Extract the (X, Y) coordinate from the center of the cell holding the provided text.  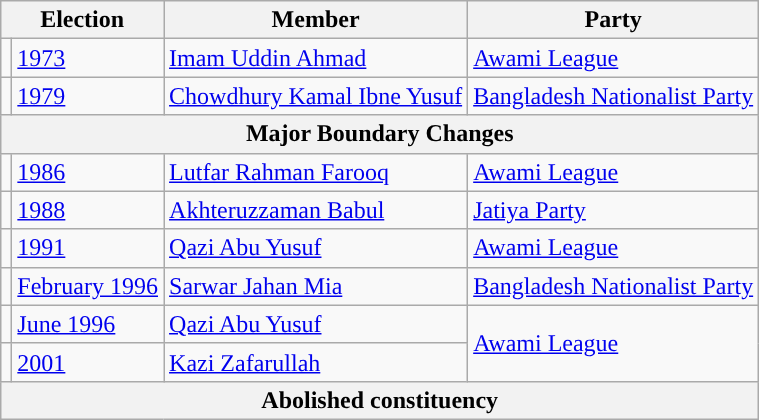
Major Boundary Changes (380, 134)
1986 (88, 172)
June 1996 (88, 324)
February 1996 (88, 286)
Election (82, 20)
2001 (88, 362)
Jatiya Party (614, 210)
1991 (88, 248)
Abolished constituency (380, 400)
1988 (88, 210)
Kazi Zafarullah (316, 362)
1979 (88, 96)
Lutfar Rahman Farooq (316, 172)
Imam Uddin Ahmad (316, 58)
Sarwar Jahan Mia (316, 286)
Party (614, 20)
Akhteruzzaman Babul (316, 210)
Member (316, 20)
Chowdhury Kamal Ibne Yusuf (316, 96)
1973 (88, 58)
